Detect which cell encompasses the target text, then output its (x, y) center coordinate. 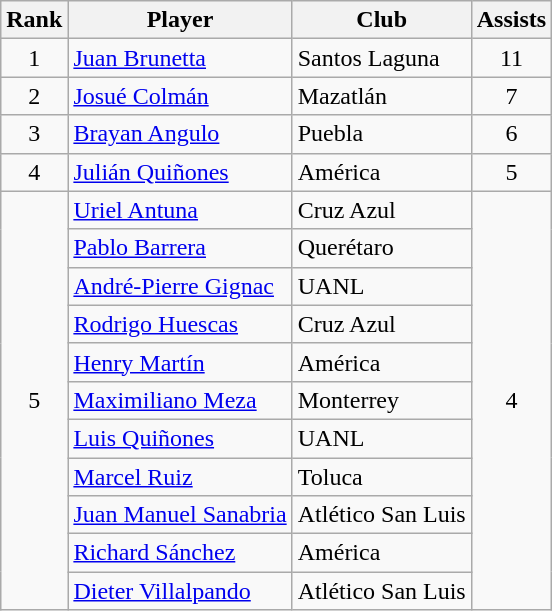
Toluca (382, 477)
6 (511, 134)
Querétaro (382, 248)
Luis Quiñones (180, 438)
Mazatlán (382, 96)
Club (382, 20)
Josué Colmán (180, 96)
Juan Manuel Sanabria (180, 515)
Richard Sánchez (180, 553)
Brayan Angulo (180, 134)
Dieter Villalpando (180, 591)
Assists (511, 20)
Rodrigo Huescas (180, 324)
Juan Brunetta (180, 58)
1 (34, 58)
3 (34, 134)
Santos Laguna (382, 58)
André-Pierre Gignac (180, 286)
Pablo Barrera (180, 248)
Player (180, 20)
Puebla (382, 134)
Maximiliano Meza (180, 400)
Rank (34, 20)
2 (34, 96)
Julián Quiñones (180, 172)
Marcel Ruiz (180, 477)
11 (511, 58)
Monterrey (382, 400)
Henry Martín (180, 362)
7 (511, 96)
Uriel Antuna (180, 210)
